Search for the cell housing the specified text and yield its (X, Y) center coordinate. 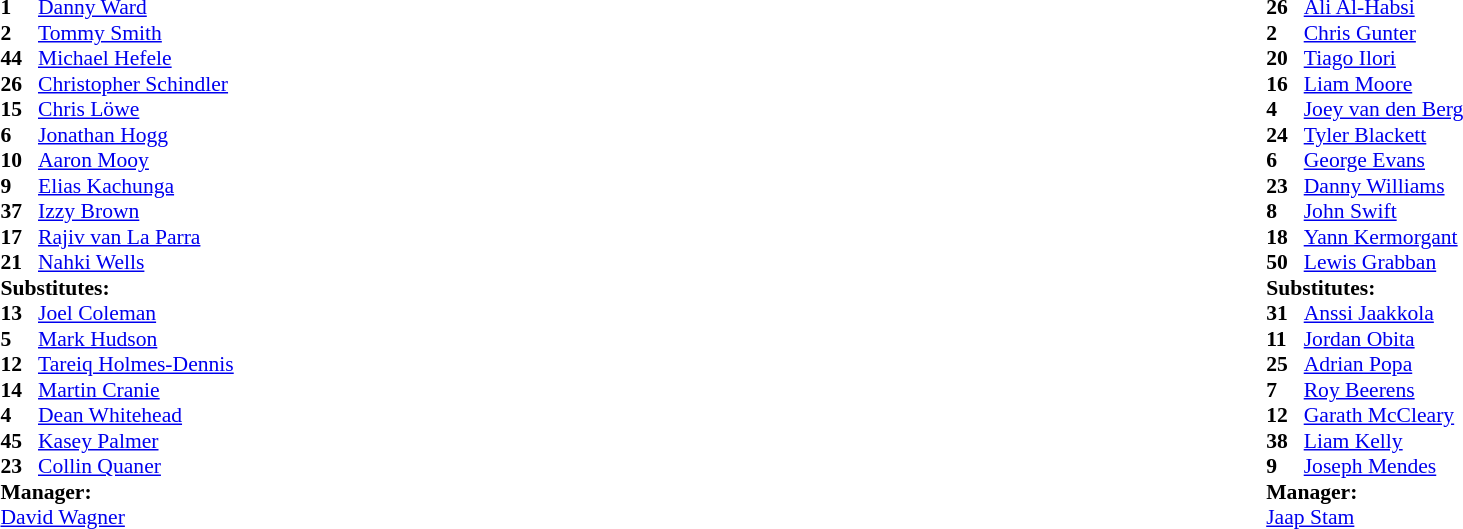
Chris Löwe (136, 109)
18 (1285, 237)
16 (1285, 84)
31 (1285, 313)
Joel Coleman (136, 313)
17 (19, 237)
44 (19, 59)
Rajiv van La Parra (136, 237)
Mark Hudson (136, 339)
Tareiq Holmes-Dennis (136, 365)
Nahki Wells (136, 263)
13 (19, 313)
Tommy Smith (136, 33)
7 (1285, 390)
Dean Whitehead (136, 415)
Christopher Schindler (136, 84)
21 (19, 263)
Kasey Palmer (136, 441)
25 (1285, 365)
8 (1285, 211)
Izzy Brown (136, 211)
10 (19, 161)
24 (1285, 135)
50 (1285, 263)
38 (1285, 441)
Martin Cranie (136, 390)
26 (19, 84)
37 (19, 211)
Jonathan Hogg (136, 135)
5 (19, 339)
11 (1285, 339)
15 (19, 109)
Aaron Mooy (136, 161)
20 (1285, 59)
Collin Quaner (136, 467)
14 (19, 390)
Michael Hefele (136, 59)
45 (19, 441)
Elias Kachunga (136, 186)
